Return the (X, Y) coordinate for the center point of the cell that contains the specified text.  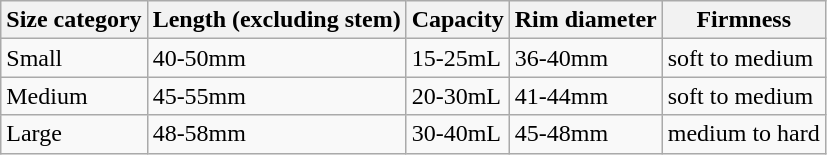
Capacity (458, 20)
Size category (74, 20)
Medium (74, 96)
41-44mm (586, 96)
15-25mL (458, 58)
medium to hard (744, 134)
45-55mm (276, 96)
20-30mL (458, 96)
48-58mm (276, 134)
Firmness (744, 20)
Rim diameter (586, 20)
Large (74, 134)
40-50mm (276, 58)
Small (74, 58)
30-40mL (458, 134)
45-48mm (586, 134)
Length (excluding stem) (276, 20)
36-40mm (586, 58)
